For the text-containing cell, return its midpoint in [X, Y] coordinate format. 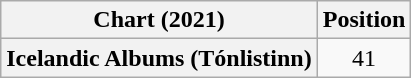
Chart (2021) [159, 20]
Position [364, 20]
Icelandic Albums (Tónlistinn) [159, 58]
41 [364, 58]
